Identify which cell holds the provided text, then report its (x, y) central coordinate. 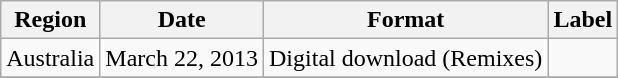
Region (50, 20)
March 22, 2013 (182, 58)
Label (583, 20)
Date (182, 20)
Digital download (Remixes) (406, 58)
Australia (50, 58)
Format (406, 20)
